Provide the [x, y] coordinate of the cell's center where the given text is located.  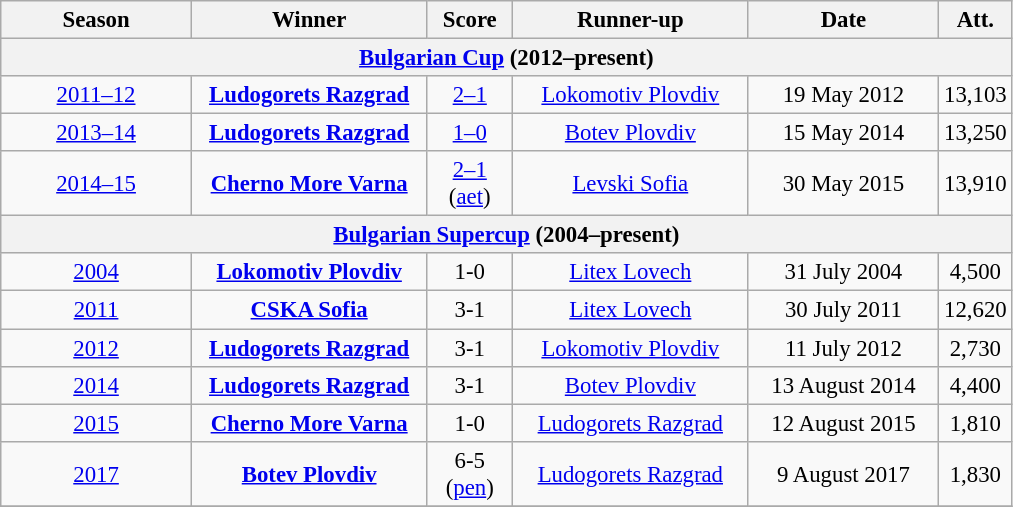
12,620 [976, 310]
2015 [96, 423]
2,730 [976, 348]
6-5 (pen) [470, 474]
13 August 2014 [844, 385]
1,810 [976, 423]
CSKA Sofia [309, 310]
Season [96, 20]
Runner-up [631, 20]
2–1 [470, 95]
Att. [976, 20]
2011–12 [96, 95]
Levski Sofia [631, 184]
2012 [96, 348]
13,103 [976, 95]
30 May 2015 [844, 184]
11 July 2012 [844, 348]
13,910 [976, 184]
2–1 (aet) [470, 184]
4,400 [976, 385]
2004 [96, 273]
2017 [96, 474]
2013–14 [96, 133]
15 May 2014 [844, 133]
4,500 [976, 273]
13,250 [976, 133]
1–0 [470, 133]
1,830 [976, 474]
19 May 2012 [844, 95]
12 August 2015 [844, 423]
Winner [309, 20]
31 July 2004 [844, 273]
Date [844, 20]
Bulgarian Cup (2012–present) [506, 58]
30 July 2011 [844, 310]
2011 [96, 310]
2014–15 [96, 184]
Score [470, 20]
9 August 2017 [844, 474]
2014 [96, 385]
Bulgarian Supercup (2004–present) [506, 235]
